Locate the cell with the specified text and output its (X, Y) center coordinate. 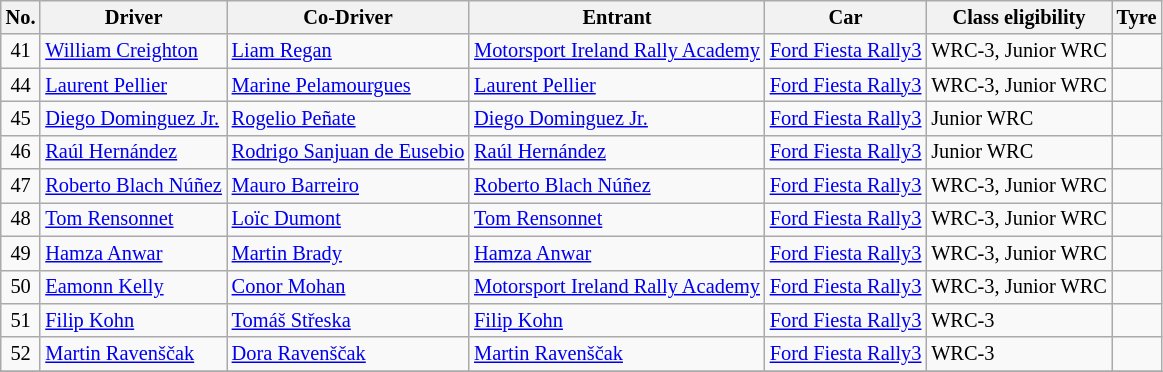
51 (21, 320)
Mauro Barreiro (348, 186)
50 (21, 287)
Co-Driver (348, 17)
41 (21, 51)
Eamonn Kelly (133, 287)
Dora Ravenščak (348, 354)
45 (21, 118)
Rodrigo Sanjuan de Eusebio (348, 152)
48 (21, 219)
Driver (133, 17)
William Creighton (133, 51)
Tyre (1137, 17)
Liam Regan (348, 51)
Rogelio Peñate (348, 118)
Entrant (617, 17)
52 (21, 354)
Conor Mohan (348, 287)
47 (21, 186)
Marine Pelamourgues (348, 85)
Car (846, 17)
Tomáš Střeska (348, 320)
No. (21, 17)
Class eligibility (1018, 17)
49 (21, 253)
44 (21, 85)
46 (21, 152)
Loïc Dumont (348, 219)
Martin Brady (348, 253)
